Capture the cell that displays the provided text and extract its (x, y) central coordinate. 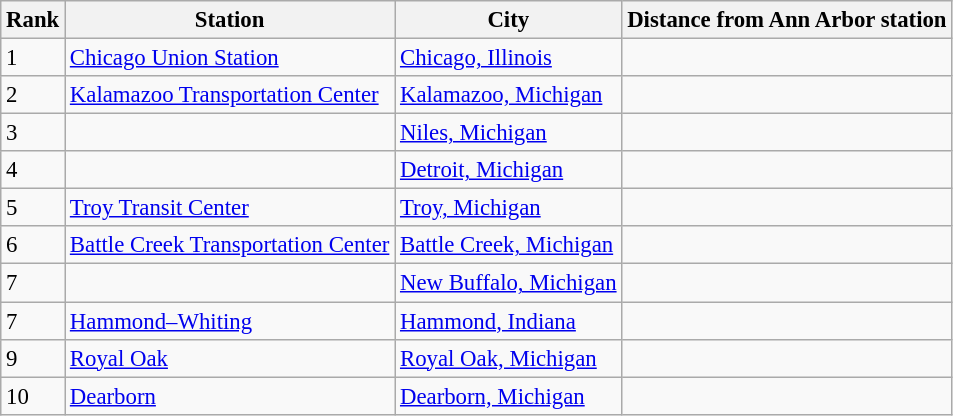
Troy, Michigan (508, 208)
1 (33, 58)
Dearborn, Michigan (508, 396)
Royal Oak, Michigan (508, 358)
Niles, Michigan (508, 133)
Rank (33, 20)
Detroit, Michigan (508, 170)
Troy Transit Center (230, 208)
Dearborn (230, 396)
Station (230, 20)
Chicago Union Station (230, 58)
New Buffalo, Michigan (508, 283)
Chicago, Illinois (508, 58)
9 (33, 358)
City (508, 20)
2 (33, 95)
5 (33, 208)
3 (33, 133)
4 (33, 170)
Kalamazoo Transportation Center (230, 95)
10 (33, 396)
Battle Creek Transportation Center (230, 245)
Battle Creek, Michigan (508, 245)
Hammond, Indiana (508, 321)
Kalamazoo, Michigan (508, 95)
Royal Oak (230, 358)
6 (33, 245)
Hammond–Whiting (230, 321)
Distance from Ann Arbor station (787, 20)
